Find where the given text appears and provide that cell's center as [X, Y] coordinate. 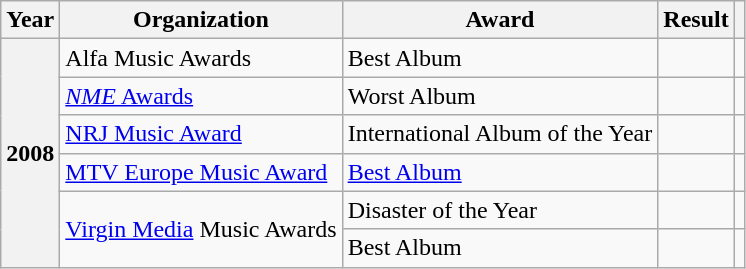
Virgin Media Music Awards [201, 229]
MTV Europe Music Award [201, 172]
2008 [30, 153]
Worst Album [500, 96]
NRJ Music Award [201, 134]
NME Awards [201, 96]
Disaster of the Year [500, 210]
Award [500, 20]
Year [30, 20]
Alfa Music Awards [201, 58]
Organization [201, 20]
Result [696, 20]
International Album of the Year [500, 134]
